Capture the cell that displays the provided text and extract its (x, y) central coordinate. 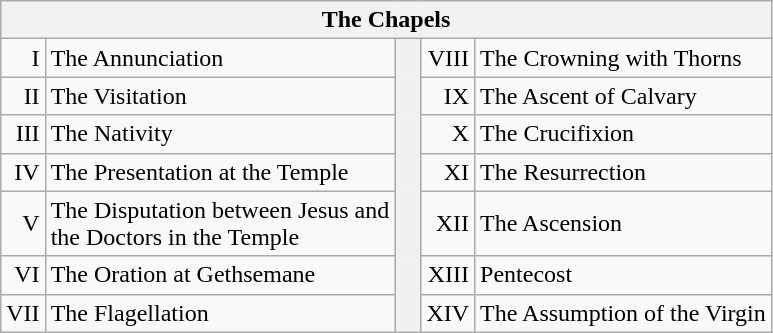
The Flagellation (220, 313)
XII (448, 224)
The Annunciation (220, 58)
I (23, 58)
The Crowning with Thorns (624, 58)
The Resurrection (624, 172)
The Disputation between Jesus and the Doctors in the Temple (220, 224)
II (23, 96)
IV (23, 172)
XI (448, 172)
The Ascension (624, 224)
The Oration at Gethsemane (220, 275)
The Assumption of the Virgin (624, 313)
VII (23, 313)
The Chapels (386, 20)
X (448, 134)
III (23, 134)
Pentecost (624, 275)
The Presentation at the Temple (220, 172)
VI (23, 275)
The Visitation (220, 96)
VIII (448, 58)
The Ascent of Calvary (624, 96)
IX (448, 96)
The Crucifixion (624, 134)
The Nativity (220, 134)
XIV (448, 313)
V (23, 224)
XIII (448, 275)
